Search for the cell housing the specified text and yield its (x, y) center coordinate. 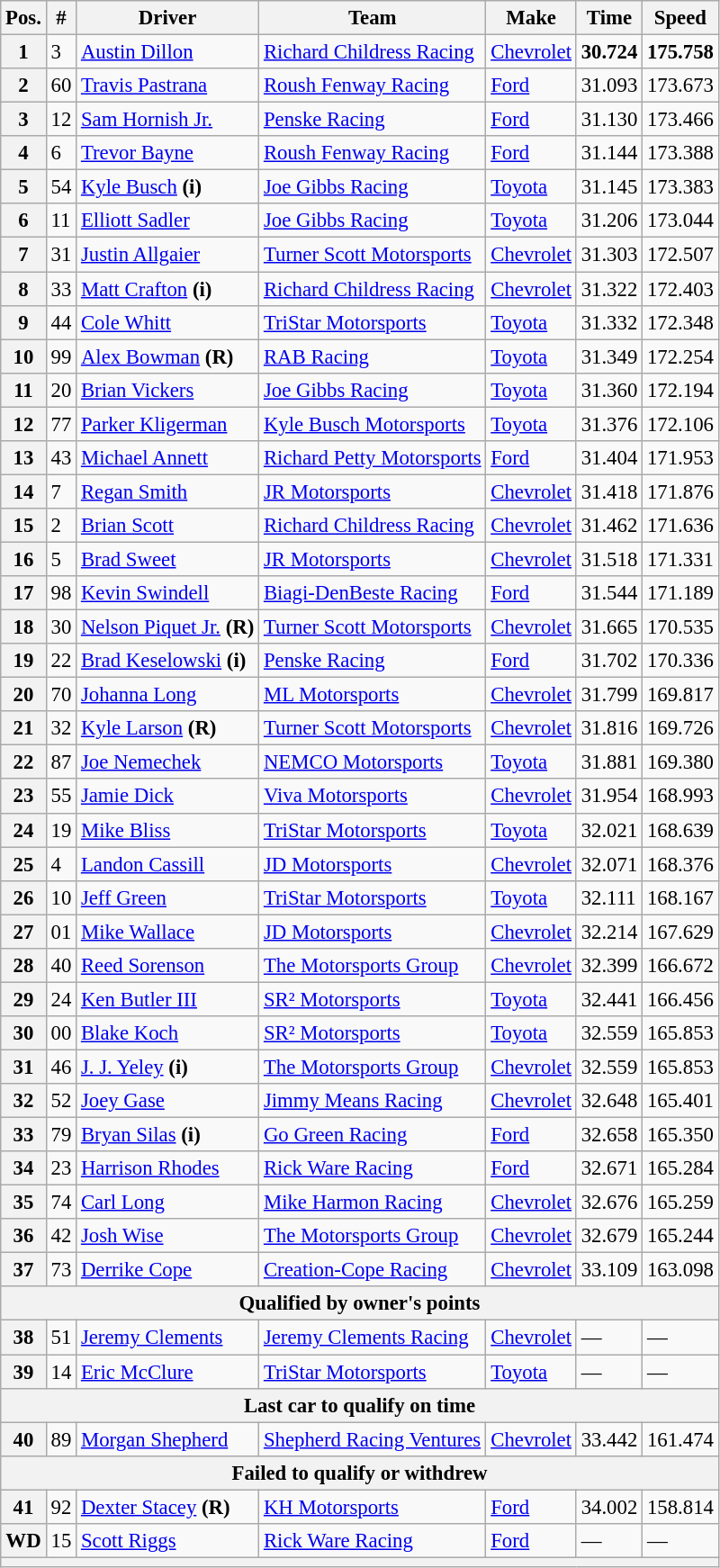
173.044 (680, 221)
Kyle Busch Motorsports (373, 424)
167.629 (680, 932)
Bryan Silas (i) (167, 1135)
32.021 (608, 830)
73 (61, 1270)
74 (61, 1203)
Sam Hornish Jr. (167, 120)
Brad Sweet (167, 559)
31.418 (608, 491)
Speed (680, 18)
32.676 (608, 1203)
16 (23, 559)
54 (61, 187)
00 (61, 1033)
172.507 (680, 255)
31.144 (608, 153)
169.817 (680, 695)
Cole Whitt (167, 322)
173.383 (680, 187)
31.544 (608, 593)
Jimmy Means Racing (373, 1101)
31.145 (608, 187)
Viva Motorsports (373, 797)
Elliott Sadler (167, 221)
99 (61, 356)
Regan Smith (167, 491)
31.206 (608, 221)
Michael Annett (167, 458)
165.350 (680, 1135)
Mike Bliss (167, 830)
Jeff Green (167, 897)
32.111 (608, 897)
31.093 (608, 86)
18 (23, 627)
32.679 (608, 1236)
28 (23, 966)
31.376 (608, 424)
46 (61, 1067)
52 (61, 1101)
87 (61, 762)
34.002 (608, 1507)
31.702 (608, 661)
J. J. Yeley (i) (167, 1067)
Ken Butler III (167, 999)
31.665 (608, 627)
170.336 (680, 661)
173.466 (680, 120)
32.441 (608, 999)
Kevin Swindell (167, 593)
51 (61, 1338)
98 (61, 593)
Derrike Cope (167, 1270)
77 (61, 424)
79 (61, 1135)
55 (61, 797)
Matt Crafton (i) (167, 289)
Alex Bowman (R) (167, 356)
Creation-Cope Racing (373, 1270)
# (61, 18)
171.331 (680, 559)
Last car to qualify on time (360, 1405)
60 (61, 86)
13 (23, 458)
Austin Dillon (167, 52)
172.403 (680, 289)
163.098 (680, 1270)
32.671 (608, 1168)
32.399 (608, 966)
Jeremy Clements Racing (373, 1338)
34 (23, 1168)
171.876 (680, 491)
31.518 (608, 559)
NEMCO Motorsports (373, 762)
Eric McClure (167, 1372)
Jamie Dick (167, 797)
92 (61, 1507)
Brian Vickers (167, 390)
32.648 (608, 1101)
31.404 (608, 458)
89 (61, 1439)
33.109 (608, 1270)
26 (23, 897)
168.993 (680, 797)
43 (61, 458)
17 (23, 593)
Nelson Piquet Jr. (R) (167, 627)
Carl Long (167, 1203)
Go Green Racing (373, 1135)
166.456 (680, 999)
Driver (167, 18)
168.167 (680, 897)
158.814 (680, 1507)
30.724 (608, 52)
1 (23, 52)
170.535 (680, 627)
Richard Petty Motorsports (373, 458)
Shepherd Racing Ventures (373, 1439)
Harrison Rhodes (167, 1168)
27 (23, 932)
Dexter Stacey (R) (167, 1507)
Joey Gase (167, 1101)
37 (23, 1270)
33.442 (608, 1439)
31.360 (608, 390)
31.322 (608, 289)
32.658 (608, 1135)
29 (23, 999)
Justin Allgaier (167, 255)
32.071 (608, 864)
44 (61, 322)
42 (61, 1236)
Johanna Long (167, 695)
Team (373, 18)
171.953 (680, 458)
Mike Harmon Racing (373, 1203)
175.758 (680, 52)
31.462 (608, 526)
31.816 (608, 728)
21 (23, 728)
32.214 (608, 932)
35 (23, 1203)
01 (61, 932)
Make (531, 18)
WD (23, 1541)
9 (23, 322)
31.130 (608, 120)
171.189 (680, 593)
31.881 (608, 762)
8 (23, 289)
Brad Keselowski (i) (167, 661)
25 (23, 864)
169.726 (680, 728)
Brian Scott (167, 526)
Trevor Bayne (167, 153)
Failed to qualify or withdrew (360, 1473)
173.673 (680, 86)
Time (608, 18)
70 (61, 695)
Pos. (23, 18)
Jeremy Clements (167, 1338)
165.259 (680, 1203)
172.348 (680, 322)
Reed Sorenson (167, 966)
Blake Koch (167, 1033)
168.376 (680, 864)
165.244 (680, 1236)
Travis Pastrana (167, 86)
31.799 (608, 695)
173.388 (680, 153)
RAB Racing (373, 356)
166.672 (680, 966)
161.474 (680, 1439)
31.303 (608, 255)
Morgan Shepherd (167, 1439)
168.639 (680, 830)
172.194 (680, 390)
Joe Nemechek (167, 762)
39 (23, 1372)
Josh Wise (167, 1236)
38 (23, 1338)
ML Motorsports (373, 695)
KH Motorsports (373, 1507)
Kyle Busch (i) (167, 187)
172.254 (680, 356)
Kyle Larson (R) (167, 728)
Parker Kligerman (167, 424)
Scott Riggs (167, 1541)
172.106 (680, 424)
169.380 (680, 762)
36 (23, 1236)
Biagi-DenBeste Racing (373, 593)
Mike Wallace (167, 932)
31.332 (608, 322)
165.401 (680, 1101)
Qualified by owner's points (360, 1304)
165.284 (680, 1168)
31.954 (608, 797)
41 (23, 1507)
31.349 (608, 356)
171.636 (680, 526)
Landon Cassill (167, 864)
